For the text-containing cell, return its midpoint in [x, y] coordinate format. 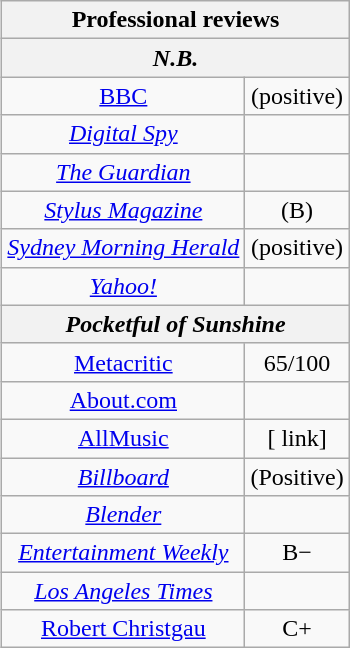
B− [297, 553]
Pocketful of Sunshine [176, 324]
Los Angeles Times [124, 591]
65/100 [297, 362]
AllMusic [124, 438]
Billboard [124, 477]
Entertainment Weekly [124, 553]
Blender [124, 515]
Stylus Magazine [124, 210]
(B) [297, 210]
Robert Christgau [124, 629]
BBC [124, 96]
(Positive) [297, 477]
Sydney Morning Herald [124, 248]
C+ [297, 629]
The Guardian [124, 172]
[ link] [297, 438]
About.com [124, 400]
N.B. [176, 58]
Yahoo! [124, 286]
Professional reviews [176, 20]
Metacritic [124, 362]
Digital Spy [124, 134]
